Scan for the cell matching the given text and deliver its [x, y] coordinate at center. 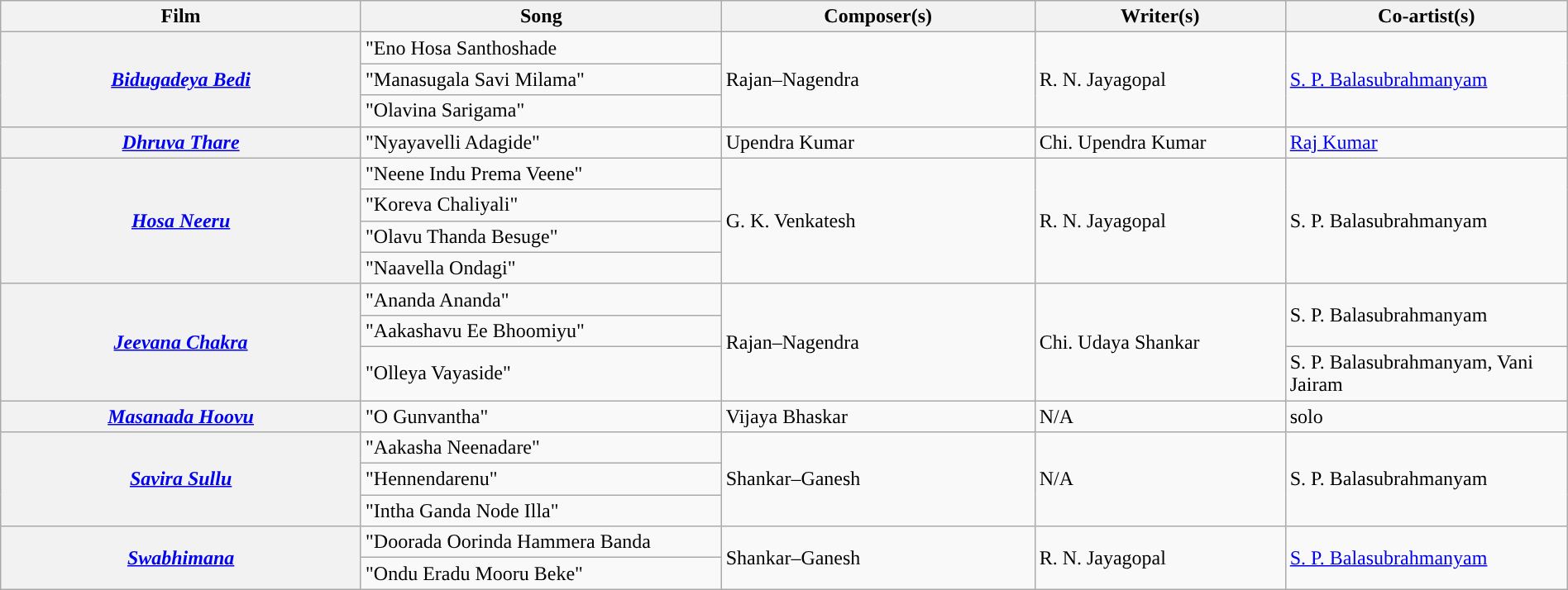
Jeevana Chakra [181, 342]
"Intha Ganda Node Illa" [541, 511]
"Olavina Sarigama" [541, 111]
"Neene Indu Prema Veene" [541, 174]
Hosa Neeru [181, 221]
Upendra Kumar [878, 142]
Chi. Upendra Kumar [1159, 142]
Dhruva Thare [181, 142]
"Ondu Eradu Mooru Beke" [541, 573]
"Hennendarenu" [541, 479]
"Aakasha Neenadare" [541, 448]
G. K. Venkatesh [878, 221]
Composer(s) [878, 17]
"Olavu Thanda Besuge" [541, 236]
"Naavella Ondagi" [541, 268]
"Nyayavelli Adagide" [541, 142]
Co-artist(s) [1426, 17]
Film [181, 17]
Swabhimana [181, 558]
"Koreva Chaliyali" [541, 205]
Chi. Udaya Shankar [1159, 342]
S. P. Balasubrahmanyam, Vani Jairam [1426, 374]
Masanada Hoovu [181, 416]
"Olleya Vayaside" [541, 374]
"Manasugala Savi Milama" [541, 79]
Writer(s) [1159, 17]
"O Gunvantha" [541, 416]
Savira Sullu [181, 479]
Vijaya Bhaskar [878, 416]
Bidugadeya Bedi [181, 79]
Song [541, 17]
"Eno Hosa Santhoshade [541, 48]
solo [1426, 416]
"Ananda Ananda" [541, 299]
Raj Kumar [1426, 142]
"Doorada Oorinda Hammera Banda [541, 542]
"Aakashavu Ee Bhoomiyu" [541, 331]
